Locate the cell with the specified text and output its (x, y) center coordinate. 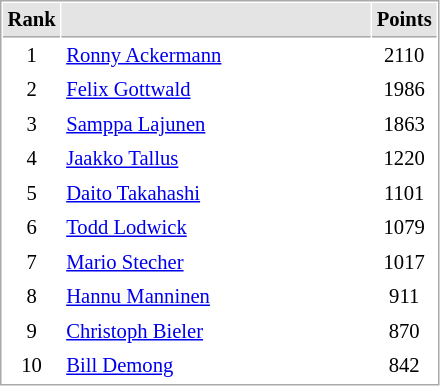
7 (32, 262)
2110 (404, 56)
Samppa Lajunen (216, 124)
1 (32, 56)
5 (32, 194)
9 (32, 332)
Felix Gottwald (216, 90)
1220 (404, 158)
6 (32, 228)
870 (404, 332)
4 (32, 158)
Rank (32, 20)
Jaakko Tallus (216, 158)
Mario Stecher (216, 262)
8 (32, 296)
Ronny Ackermann (216, 56)
Bill Demong (216, 366)
Christoph Bieler (216, 332)
3 (32, 124)
Todd Lodwick (216, 228)
1986 (404, 90)
911 (404, 296)
Daito Takahashi (216, 194)
Hannu Manninen (216, 296)
1863 (404, 124)
1017 (404, 262)
2 (32, 90)
1101 (404, 194)
Points (404, 20)
10 (32, 366)
842 (404, 366)
1079 (404, 228)
